Output the (x, y) coordinate of the center of the cell containing the given text.  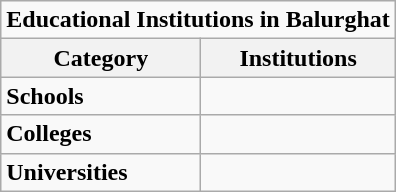
Universities (101, 172)
Institutions (298, 58)
Schools (101, 96)
Educational Institutions in Balurghat (198, 20)
Colleges (101, 134)
Category (101, 58)
